Return the [x, y] coordinate for the center point of the cell that contains the specified text.  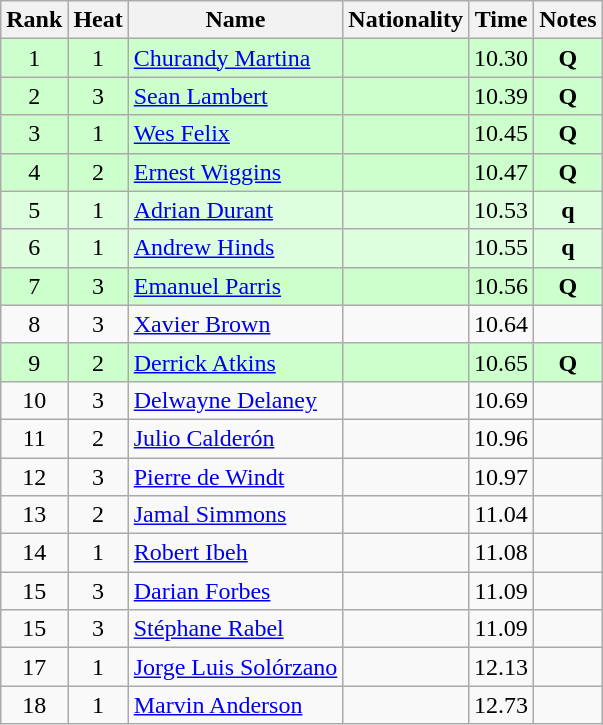
Marvin Anderson [236, 705]
Xavier Brown [236, 324]
12.73 [502, 705]
Time [502, 20]
10.55 [502, 248]
10.65 [502, 362]
14 [34, 553]
Stéphane Rabel [236, 629]
10.97 [502, 477]
10.47 [502, 172]
12 [34, 477]
Sean Lambert [236, 96]
Delwayne Delaney [236, 400]
Wes Felix [236, 134]
5 [34, 210]
Notes [568, 20]
6 [34, 248]
11.08 [502, 553]
Nationality [406, 20]
10.56 [502, 286]
Julio Calderón [236, 438]
Andrew Hinds [236, 248]
17 [34, 667]
Darian Forbes [236, 591]
4 [34, 172]
Derrick Atkins [236, 362]
10.96 [502, 438]
12.13 [502, 667]
8 [34, 324]
10.30 [502, 58]
18 [34, 705]
Name [236, 20]
Rank [34, 20]
10.69 [502, 400]
7 [34, 286]
Heat [98, 20]
Adrian Durant [236, 210]
9 [34, 362]
Pierre de Windt [236, 477]
11 [34, 438]
Churandy Martina [236, 58]
Jorge Luis Solórzano [236, 667]
Robert Ibeh [236, 553]
10 [34, 400]
10.39 [502, 96]
10.45 [502, 134]
10.64 [502, 324]
Emanuel Parris [236, 286]
Jamal Simmons [236, 515]
11.04 [502, 515]
13 [34, 515]
10.53 [502, 210]
Ernest Wiggins [236, 172]
